Provide the [x, y] coordinate of the cell's center where the given text is located.  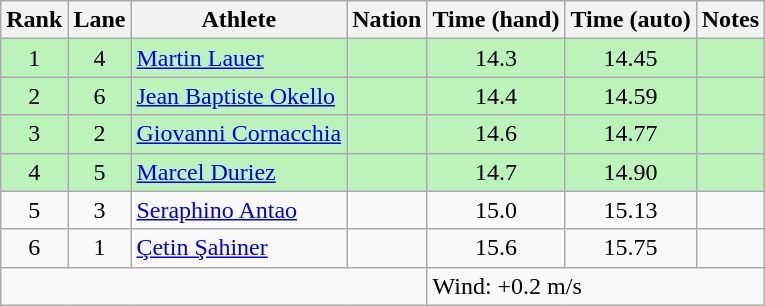
Giovanni Cornacchia [239, 134]
14.59 [630, 96]
Lane [100, 20]
14.90 [630, 172]
Seraphino Antao [239, 210]
15.0 [496, 210]
15.6 [496, 248]
Rank [34, 20]
14.6 [496, 134]
14.45 [630, 58]
Athlete [239, 20]
Nation [387, 20]
14.3 [496, 58]
14.77 [630, 134]
Time (hand) [496, 20]
15.13 [630, 210]
14.4 [496, 96]
Notes [730, 20]
14.7 [496, 172]
Wind: +0.2 m/s [596, 286]
15.75 [630, 248]
Çetin Şahiner [239, 248]
Marcel Duriez [239, 172]
Martin Lauer [239, 58]
Jean Baptiste Okello [239, 96]
Time (auto) [630, 20]
